Extract the (x, y) coordinate from the center of the cell holding the provided text.  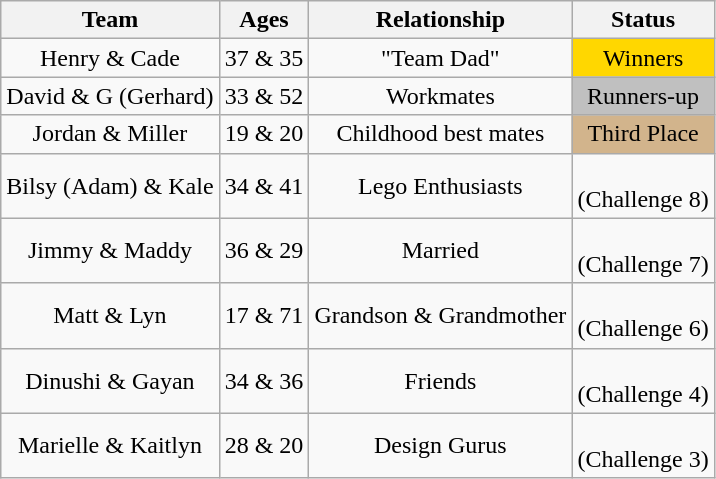
17 & 71 (264, 316)
Runners-up (643, 96)
Design Gurus (440, 446)
(Challenge 4) (643, 380)
Winners (643, 58)
Married (440, 250)
Marielle & Kaitlyn (110, 446)
Jordan & Miller (110, 134)
"Team Dad" (440, 58)
(Challenge 8) (643, 186)
33 & 52 (264, 96)
Ages (264, 20)
Third Place (643, 134)
Dinushi & Gayan (110, 380)
34 & 41 (264, 186)
Grandson & Grandmother (440, 316)
(Challenge 3) (643, 446)
(Challenge 7) (643, 250)
David & G (Gerhard) (110, 96)
Jimmy & Maddy (110, 250)
34 & 36 (264, 380)
Henry & Cade (110, 58)
36 & 29 (264, 250)
Matt & Lyn (110, 316)
Friends (440, 380)
Workmates (440, 96)
(Challenge 6) (643, 316)
Bilsy (Adam) & Kale (110, 186)
37 & 35 (264, 58)
Team (110, 20)
Status (643, 20)
Childhood best mates (440, 134)
Lego Enthusiasts (440, 186)
19 & 20 (264, 134)
Relationship (440, 20)
28 & 20 (264, 446)
